For the text-containing cell, return its midpoint in [x, y] coordinate format. 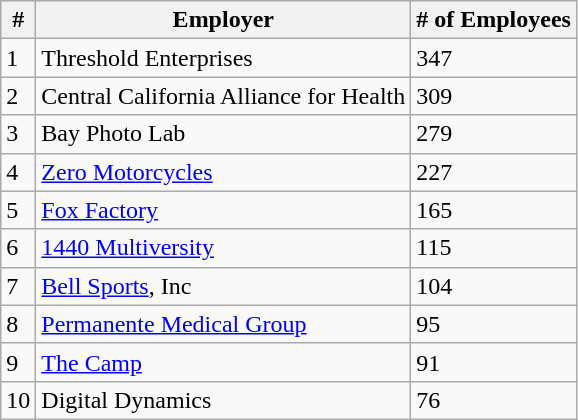
8 [18, 324]
76 [494, 400]
1440 Multiversity [224, 248]
227 [494, 172]
91 [494, 362]
Central California Alliance for Health [224, 96]
Fox Factory [224, 210]
The Camp [224, 362]
309 [494, 96]
# of Employees [494, 20]
Digital Dynamics [224, 400]
5 [18, 210]
Permanente Medical Group [224, 324]
95 [494, 324]
Employer [224, 20]
279 [494, 134]
1 [18, 58]
Bay Photo Lab [224, 134]
9 [18, 362]
Bell Sports, Inc [224, 286]
Zero Motorcycles [224, 172]
115 [494, 248]
3 [18, 134]
4 [18, 172]
10 [18, 400]
165 [494, 210]
2 [18, 96]
7 [18, 286]
347 [494, 58]
104 [494, 286]
# [18, 20]
6 [18, 248]
Threshold Enterprises [224, 58]
